Return [x, y] of the center of cell containing provided text 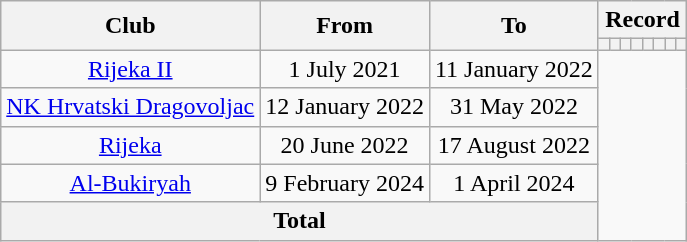
Club [130, 26]
1 April 2024 [514, 183]
To [514, 26]
31 May 2022 [514, 107]
Al-Bukiryah [130, 183]
NK Hrvatski Dragovoljac [130, 107]
Total [300, 221]
20 June 2022 [345, 145]
Rijeka II [130, 69]
17 August 2022 [514, 145]
Rijeka [130, 145]
From [345, 26]
9 February 2024 [345, 183]
Record [642, 20]
12 January 2022 [345, 107]
11 January 2022 [514, 69]
1 July 2021 [345, 69]
